Extract the [x, y] coordinate from the center of the cell holding the provided text.  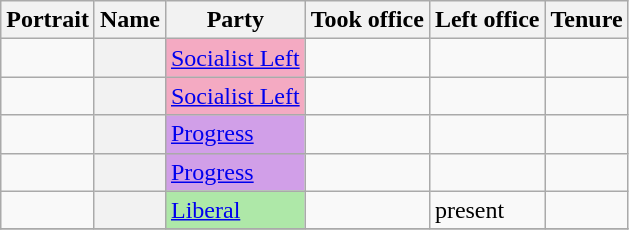
Liberal [235, 210]
Party [235, 20]
present [487, 210]
Took office [367, 20]
Left office [487, 20]
Tenure [586, 20]
Portrait [48, 20]
Name [130, 20]
